Find where the given text appears and provide that cell's center as [x, y] coordinate. 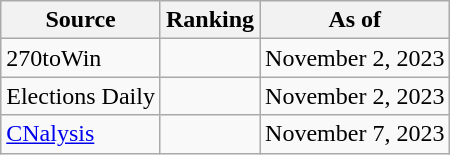
November 7, 2023 [355, 134]
Elections Daily [81, 96]
As of [355, 20]
CNalysis [81, 134]
Source [81, 20]
270toWin [81, 58]
Ranking [210, 20]
